From the cell containing the given text, extract its center point as (x, y) coordinate. 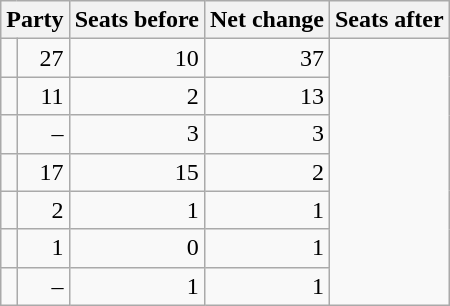
27 (43, 58)
17 (43, 172)
Seats after (389, 20)
Party (35, 20)
0 (136, 248)
37 (266, 58)
11 (43, 96)
13 (266, 96)
Seats before (136, 20)
10 (136, 58)
Net change (266, 20)
15 (136, 172)
